Capture the cell that displays the provided text and extract its [X, Y] central coordinate. 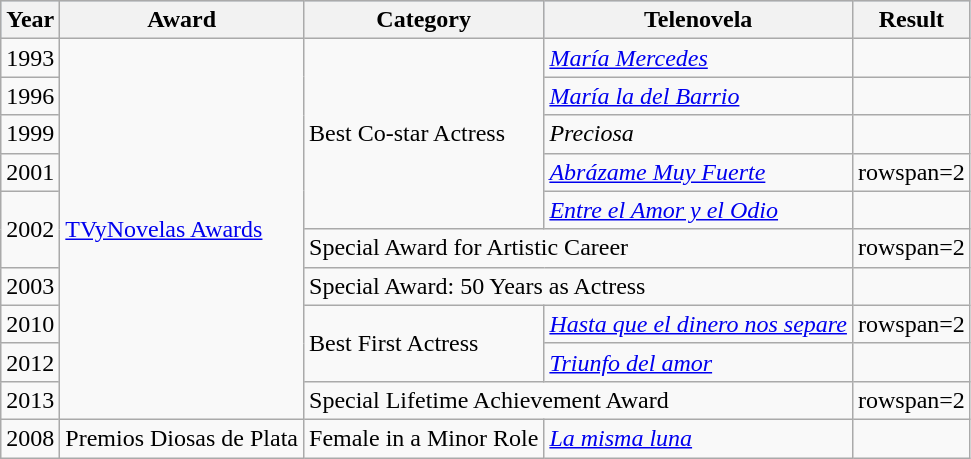
Special Lifetime Achievement Award [578, 400]
2013 [30, 400]
Abrázame Muy Fuerte [698, 172]
Best First Actress [424, 343]
2012 [30, 362]
La misma luna [698, 438]
2001 [30, 172]
2003 [30, 286]
Award [182, 20]
Category [424, 20]
Triunfo del amor [698, 362]
Special Award for Artistic Career [578, 248]
María Mercedes [698, 58]
Year [30, 20]
Best Co-star Actress [424, 134]
2010 [30, 324]
Entre el Amor y el Odio [698, 210]
Hasta que el dinero nos separe [698, 324]
1999 [30, 134]
2002 [30, 229]
TVyNovelas Awards [182, 230]
2008 [30, 438]
1993 [30, 58]
Special Award: 50 Years as Actress [578, 286]
1996 [30, 96]
Premios Diosas de Plata [182, 438]
Female in a Minor Role [424, 438]
María la del Barrio [698, 96]
Preciosa [698, 134]
Telenovela [698, 20]
Result [911, 20]
